From the cell containing the given text, extract its center point as (X, Y) coordinate. 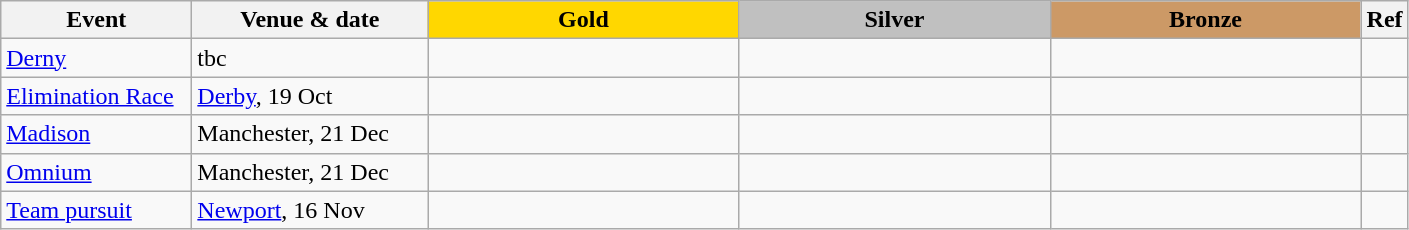
tbc (310, 58)
Gold (584, 20)
Derby, 19 Oct (310, 96)
Omnium (96, 172)
Derny (96, 58)
Event (96, 20)
Team pursuit (96, 210)
Silver (894, 20)
Ref (1384, 20)
Elimination Race (96, 96)
Newport, 16 Nov (310, 210)
Madison (96, 134)
Bronze (1206, 20)
Venue & date (310, 20)
